Find where the given text appears and provide that cell's center as (x, y) coordinate. 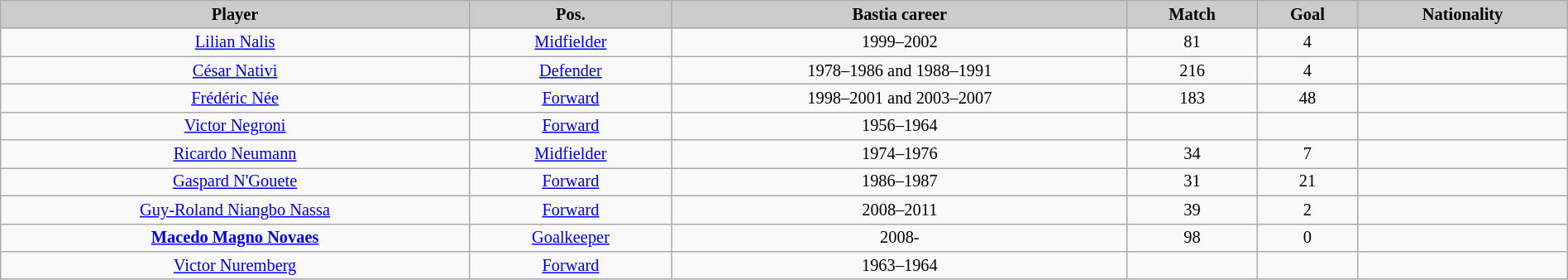
Match (1193, 14)
Ricardo Neumann (235, 154)
31 (1193, 181)
Defender (571, 70)
21 (1307, 181)
Player (235, 14)
34 (1193, 154)
1978–1986 and 1988–1991 (900, 70)
216 (1193, 70)
1963–1964 (900, 265)
Lilian Nalis (235, 42)
39 (1193, 210)
Goalkeeper (571, 238)
2008–2011 (900, 210)
Victor Nuremberg (235, 265)
Nationality (1462, 14)
César Nativi (235, 70)
1998–2001 and 2003–2007 (900, 98)
2 (1307, 210)
Goal (1307, 14)
Guy-Roland Niangbo Nassa (235, 210)
1999–2002 (900, 42)
0 (1307, 238)
Macedo Magno Novaes (235, 238)
Frédéric Née (235, 98)
98 (1193, 238)
1986–1987 (900, 181)
Victor Negroni (235, 126)
48 (1307, 98)
Bastia career (900, 14)
81 (1193, 42)
2008- (900, 238)
7 (1307, 154)
1974–1976 (900, 154)
183 (1193, 98)
1956–1964 (900, 126)
Pos. (571, 14)
Gaspard N'Gouete (235, 181)
